Extract the (x, y) coordinate from the center of the cell holding the provided text.  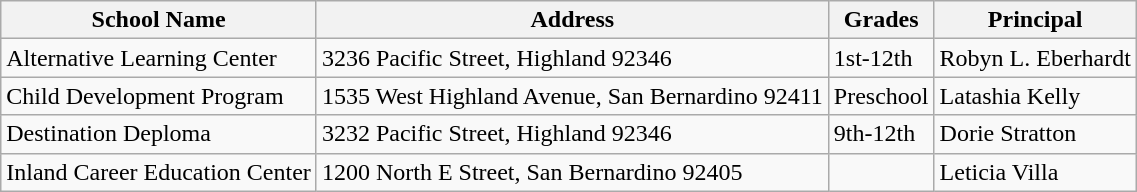
Robyn L. Eberhardt (1035, 58)
Grades (881, 20)
Latashia Kelly (1035, 96)
3236 Pacific Street, Highland 92346 (572, 58)
1st-12th (881, 58)
School Name (159, 20)
Principal (1035, 20)
Address (572, 20)
3232 Pacific Street, Highland 92346 (572, 134)
Child Development Program (159, 96)
1535 West Highland Avenue, San Bernardino 92411 (572, 96)
Dorie Stratton (1035, 134)
Inland Career Education Center (159, 172)
Leticia Villa (1035, 172)
9th-12th (881, 134)
Destination Deploma (159, 134)
Preschool (881, 96)
Alternative Learning Center (159, 58)
1200 North E Street, San Bernardino 92405 (572, 172)
